Extract the (X, Y) coordinate from the center of the cell holding the provided text.  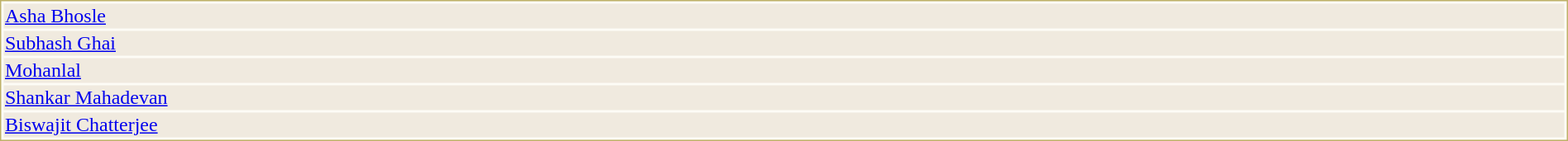
Subhash Ghai (784, 44)
Asha Bhosle (784, 16)
Biswajit Chatterjee (784, 125)
Shankar Mahadevan (784, 98)
Mohanlal (784, 70)
